Provide the [X, Y] coordinate of the cell's center where the given text is located.  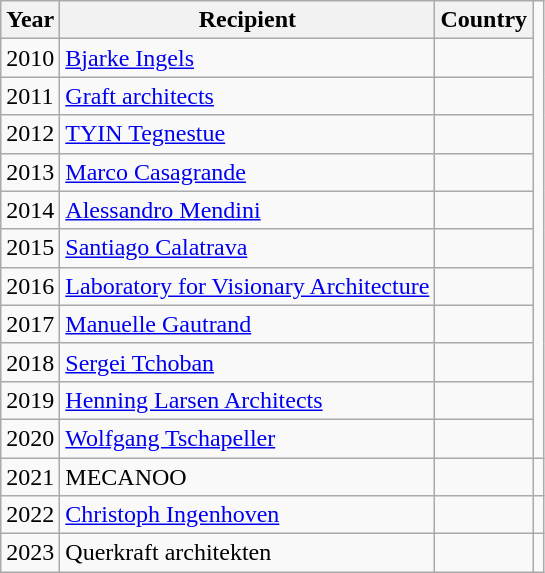
2019 [30, 400]
Marco Casagrande [248, 172]
Year [30, 20]
2010 [30, 58]
2023 [30, 553]
2017 [30, 324]
Laboratory for Visionary Architecture [248, 286]
Sergei Tchoban [248, 362]
MECANOO [248, 477]
2021 [30, 477]
2016 [30, 286]
2022 [30, 515]
Alessandro Mendini [248, 210]
2011 [30, 96]
Christoph Ingenhoven [248, 515]
Henning Larsen Architects [248, 400]
Graft architects [248, 96]
2014 [30, 210]
Recipient [248, 20]
Querkraft architekten [248, 553]
Country [484, 20]
TYIN Tegnestue [248, 134]
2012 [30, 134]
2020 [30, 438]
2013 [30, 172]
Manuelle Gautrand [248, 324]
Bjarke Ingels [248, 58]
2015 [30, 248]
2018 [30, 362]
Wolfgang Tschapeller [248, 438]
Santiago Calatrava [248, 248]
